Extract the (X, Y) coordinate from the center of the cell holding the provided text.  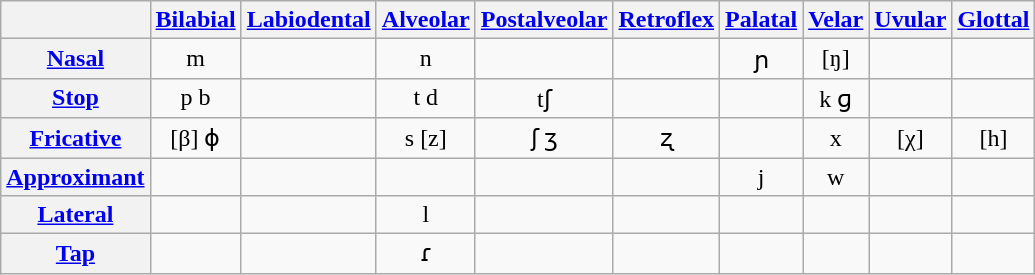
t d (426, 98)
Alveolar (426, 20)
[h] (994, 138)
Tap (76, 254)
Fricative (76, 138)
k ɡ (836, 98)
n (426, 59)
Labiodental (308, 20)
ʃ ʒ (544, 138)
ʐ (666, 138)
Palatal (762, 20)
Bilabial (196, 20)
[χ] (910, 138)
Retroflex (666, 20)
tʃ (544, 98)
j (762, 177)
s [z] (426, 138)
Uvular (910, 20)
w (836, 177)
[ŋ] (836, 59)
p b (196, 98)
Velar (836, 20)
Postalveolar (544, 20)
Approximant (76, 177)
Stop (76, 98)
x (836, 138)
Glottal (994, 20)
ɾ (426, 254)
Nasal (76, 59)
m (196, 59)
Lateral (76, 215)
l (426, 215)
ɲ (762, 59)
[β] ɸ (196, 138)
